Capture the cell that displays the provided text and extract its (x, y) central coordinate. 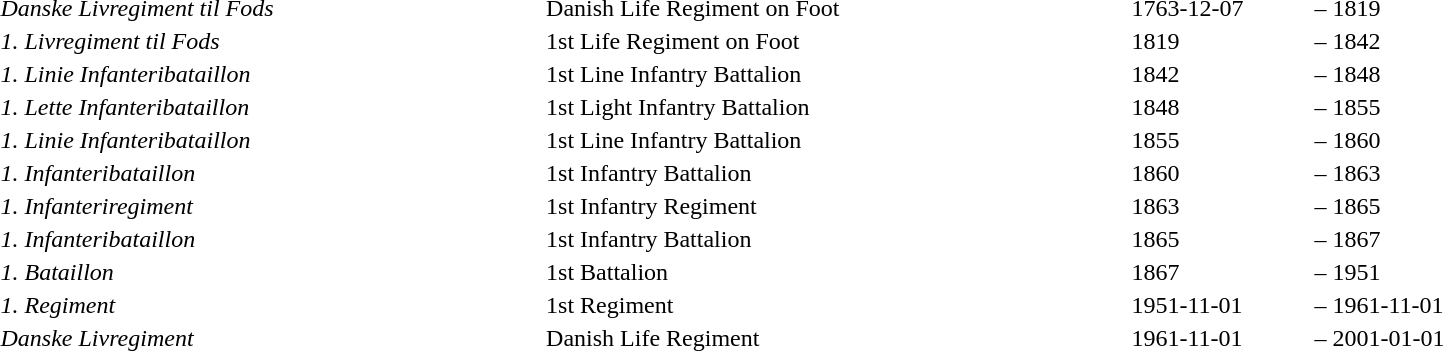
1st Regiment (836, 305)
1st Battalion (836, 272)
1855 (1220, 140)
1st Life Regiment on Foot (836, 41)
1867 (1220, 272)
1819 (1220, 41)
1st Infantry Regiment (836, 206)
1865 (1220, 239)
1860 (1220, 173)
1848 (1220, 107)
1863 (1220, 206)
1951-11-01 (1220, 305)
1st Light Infantry Battalion (836, 107)
1842 (1220, 74)
